For the text-containing cell, return its midpoint in (X, Y) coordinate format. 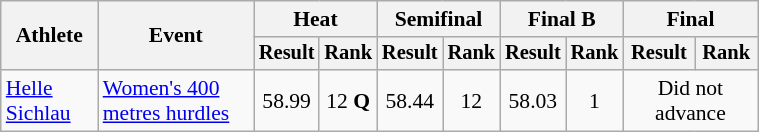
Semifinal (438, 19)
Athlete (50, 36)
Did not advance (690, 100)
58.99 (287, 100)
12 Q (348, 100)
Helle Sichlau (50, 100)
Final B (562, 19)
Women's 400 metres hurdles (176, 100)
Event (176, 36)
Heat (316, 19)
58.44 (410, 100)
12 (472, 100)
Final (690, 19)
1 (595, 100)
58.03 (533, 100)
